For the text-containing cell, return its midpoint in [X, Y] coordinate format. 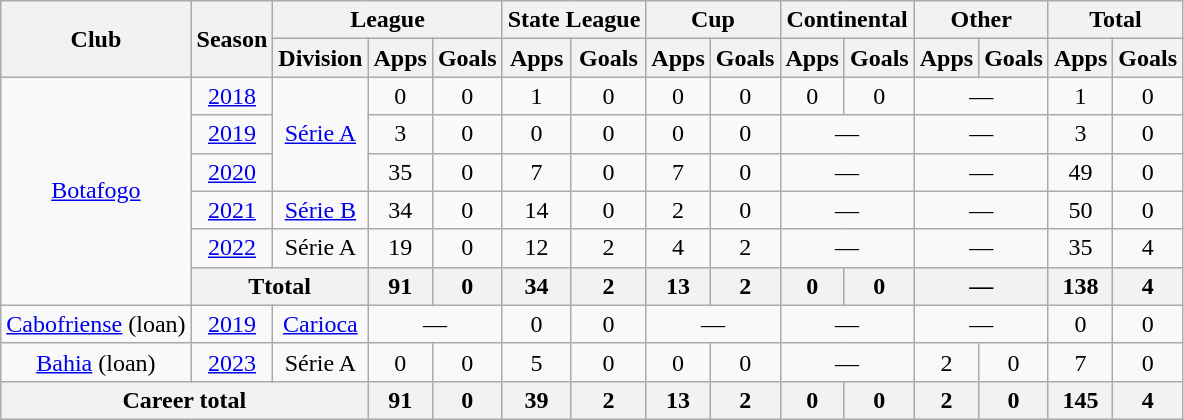
2018 [232, 96]
14 [536, 210]
State League [574, 20]
Cabofriense (loan) [96, 324]
Club [96, 39]
Career total [184, 400]
145 [1080, 400]
2023 [232, 362]
50 [1080, 210]
2022 [232, 248]
39 [536, 400]
Season [232, 39]
Série B [320, 210]
League [388, 20]
Continental [847, 20]
Cup [713, 20]
138 [1080, 286]
Carioca [320, 324]
5 [536, 362]
Bahia (loan) [96, 362]
Botafogo [96, 191]
Other [981, 20]
2020 [232, 172]
Division [320, 58]
19 [400, 248]
Total [1115, 20]
49 [1080, 172]
2021 [232, 210]
Ttotal [280, 286]
12 [536, 248]
